For the text-containing cell, return its midpoint in (X, Y) coordinate format. 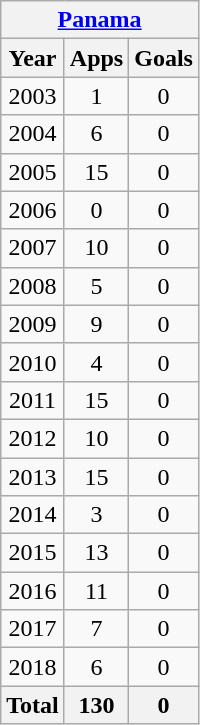
Apps (96, 58)
2010 (33, 362)
3 (96, 515)
Total (33, 705)
130 (96, 705)
Year (33, 58)
13 (96, 553)
7 (96, 629)
2013 (33, 477)
2007 (33, 248)
2009 (33, 324)
Panama (100, 20)
5 (96, 286)
2015 (33, 553)
1 (96, 96)
11 (96, 591)
2004 (33, 134)
9 (96, 324)
2006 (33, 210)
2012 (33, 438)
2018 (33, 667)
2017 (33, 629)
2008 (33, 286)
2014 (33, 515)
2011 (33, 400)
Goals (164, 58)
2003 (33, 96)
2016 (33, 591)
2005 (33, 172)
4 (96, 362)
